Locate the cell with the specified text and output its (X, Y) center coordinate. 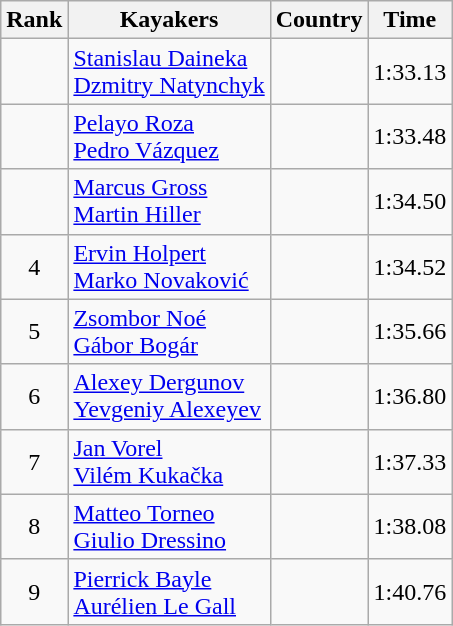
Kayakers (169, 20)
1:38.08 (410, 526)
1:40.76 (410, 592)
Marcus GrossMartin Hiller (169, 202)
1:33.13 (410, 72)
1:35.66 (410, 332)
Alexey DergunovYevgeniy Alexeyev (169, 396)
Ervin HolpertMarko Novaković (169, 266)
1:34.50 (410, 202)
1:33.48 (410, 136)
Rank (34, 20)
Time (410, 20)
Matteo TorneoGiulio Dressino (169, 526)
6 (34, 396)
4 (34, 266)
8 (34, 526)
5 (34, 332)
1:36.80 (410, 396)
Zsombor NoéGábor Bogár (169, 332)
1:37.33 (410, 462)
Pelayo RozaPedro Vázquez (169, 136)
Country (319, 20)
Pierrick BayleAurélien Le Gall (169, 592)
Jan VorelVilém Kukačka (169, 462)
1:34.52 (410, 266)
Stanislau DainekaDzmitry Natynchyk (169, 72)
9 (34, 592)
7 (34, 462)
